Scan for the cell matching the given text and deliver its [x, y] coordinate at center. 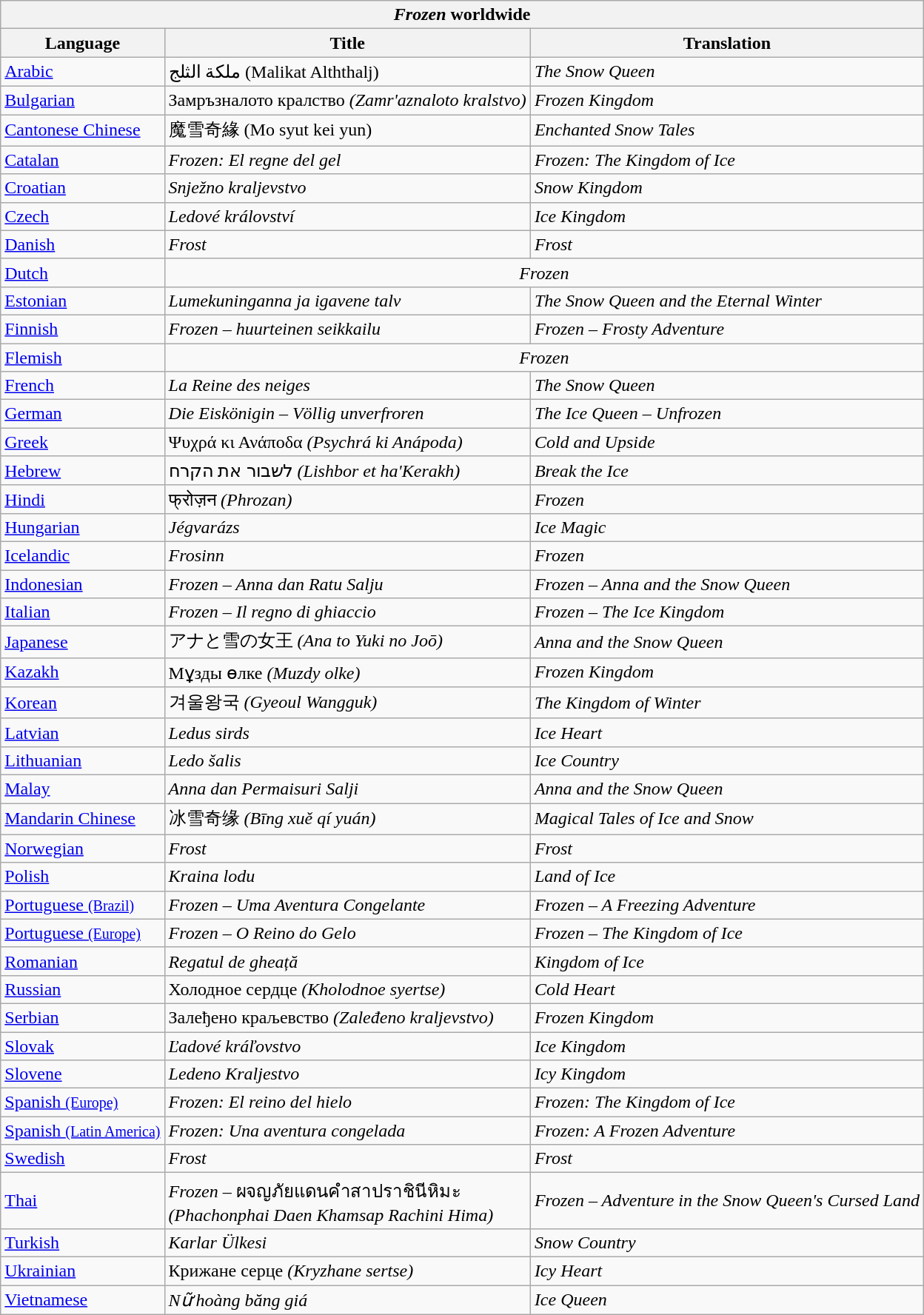
Danish [83, 244]
Turkish [83, 1242]
Greek [83, 442]
Flemish [83, 358]
Frozen – Anna dan Ratu Salju [347, 584]
겨울왕국 (Gyeoul Wangguk) [347, 703]
Translation [727, 43]
Hebrew [83, 471]
לשבור את הקרח (Lishbor et ha'Kerakh) [347, 471]
Ledeno Kraljestvo [347, 1074]
Portuguese (Brazil) [83, 905]
Frozen: El regne del gel [347, 160]
Latvian [83, 732]
Language [83, 43]
Замръзналото кралство (Zamr'aznaloto kralstvo) [347, 100]
Frozen – Il regno di ghiaccio [347, 612]
German [83, 414]
Serbian [83, 1017]
Malay [83, 789]
French [83, 386]
La Reine des neiges [347, 386]
Anna dan Permaisuri Salji [347, 789]
Break the Ice [727, 471]
Cold and Upside [727, 442]
冰雪奇缘 (Bīng xuě qí yuán) [347, 819]
Catalan [83, 160]
Залеђено краљевство (Zaleđeno kraljevstvo) [347, 1017]
Thai [83, 1201]
Spanish (Europe) [83, 1102]
Portuguese (Europe) [83, 933]
Dutch [83, 272]
Title [347, 43]
Ukrainian [83, 1271]
Indonesian [83, 584]
Ψυχρά κι Ανάποδα (Psychrá ki Anápoda) [347, 442]
Polish [83, 877]
Мұзды өлке (Мuzdy olke) [347, 672]
ملكة الثلج (Malikat Alththalj) [347, 72]
The Kingdom of Winter [727, 703]
Kazakh [83, 672]
Ledus sirds [347, 732]
Hindi [83, 499]
Slovak [83, 1046]
Karlar Ülkesi [347, 1242]
Холодное сердце (Kholodnoe syertse) [347, 989]
Frozen: El reino del hielo [347, 1102]
The Snow Queen and the Eternal Winter [727, 301]
Croatian [83, 188]
Hungarian [83, 527]
Magical Tales of Ice and Snow [727, 819]
Kraina lodu [347, 877]
Icy Kingdom [727, 1074]
Frozen – Uma Aventura Congelante [347, 905]
Frosinn [347, 555]
Ledo šalis [347, 760]
Frozen – The Ice Kingdom [727, 612]
Mandarin Chinese [83, 819]
Estonian [83, 301]
Nữ hoàng băng giá [347, 1300]
Die Eiskönigin – Völlig unverfroren [347, 414]
Ice Magic [727, 527]
Korean [83, 703]
Jégvarázs [347, 527]
Bulgarian [83, 100]
Ledové království [347, 216]
Cold Heart [727, 989]
Icy Heart [727, 1271]
Icelandic [83, 555]
Frozen – Frosty Adventure [727, 329]
Frozen: Una aventura congelada [347, 1131]
Slovene [83, 1074]
Norwegian [83, 849]
Russian [83, 989]
Cantonese Chinese [83, 130]
Frozen worldwide [462, 15]
アナと雪の女王 (Ana to Yuki no Joō) [347, 643]
Frozen – O Reino do Gelo [347, 933]
Enchanted Snow Tales [727, 130]
Vietnamese [83, 1300]
Spanish (Latin America) [83, 1131]
Frozen – Adventure in the Snow Queen's Cursed Land [727, 1201]
Japanese [83, 643]
Ľadové kráľovstvo [347, 1046]
Ice Queen [727, 1300]
Land of Ice [727, 877]
Italian [83, 612]
Frozen – A Freezing Adventure [727, 905]
Frozen – The Kingdom of Ice [727, 933]
Ice Heart [727, 732]
Frozen – huurteinen seikkailu [347, 329]
Swedish [83, 1159]
Finnish [83, 329]
Kingdom of Ice [727, 961]
Lithuanian [83, 760]
魔雪奇緣 (Mo syut kei yun) [347, 130]
Snow Kingdom [727, 188]
Arabic [83, 72]
Czech [83, 216]
Regatul de gheață [347, 961]
Romanian [83, 961]
Frozen – ผจญภัยแดนคำสาปราชินีหิมะ(Phachonphai Daen Khamsap Rachini Hima) [347, 1201]
Snow Country [727, 1242]
Ice Country [727, 760]
Frozen: A Frozen Adventure [727, 1131]
फ्रोज़न (Phrozan) [347, 499]
Snježno kraljevstvo [347, 188]
Frozen – Anna and the Snow Queen [727, 584]
The Ice Queen – Unfrozen [727, 414]
Крижане серце (Kryzhane sertse) [347, 1271]
Lumekuninganna ja igavene talv [347, 301]
